Search for the cell housing the specified text and yield its (X, Y) center coordinate. 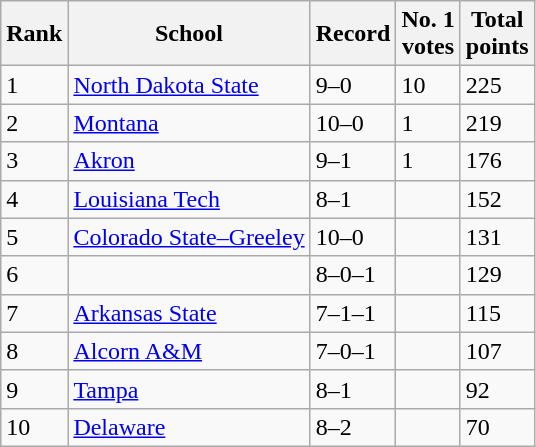
219 (497, 123)
School (189, 34)
9–0 (353, 85)
6 (34, 275)
No. 1votes (428, 34)
5 (34, 237)
Louisiana Tech (189, 199)
2 (34, 123)
Totalpoints (497, 34)
4 (34, 199)
North Dakota State (189, 85)
8–0–1 (353, 275)
131 (497, 237)
8–2 (353, 427)
7 (34, 313)
Akron (189, 161)
7–0–1 (353, 351)
Montana (189, 123)
Record (353, 34)
Colorado State–Greeley (189, 237)
92 (497, 389)
7–1–1 (353, 313)
Alcorn A&M (189, 351)
176 (497, 161)
152 (497, 199)
225 (497, 85)
9 (34, 389)
70 (497, 427)
Rank (34, 34)
115 (497, 313)
8 (34, 351)
Delaware (189, 427)
3 (34, 161)
Arkansas State (189, 313)
9–1 (353, 161)
107 (497, 351)
Tampa (189, 389)
129 (497, 275)
